Identify which cell holds the provided text, then report its (X, Y) central coordinate. 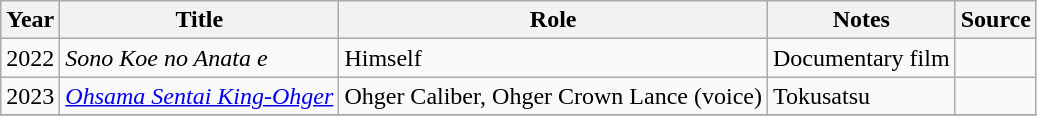
Tokusatsu (861, 96)
Notes (861, 20)
Year (30, 20)
2023 (30, 96)
Title (200, 20)
Role (554, 20)
Sono Koe no Anata e (200, 58)
Himself (554, 58)
Ohsama Sentai King-Ohger (200, 96)
Ohger Caliber, Ohger Crown Lance (voice) (554, 96)
Source (996, 20)
Documentary film (861, 58)
2022 (30, 58)
